Determine the (x, y) coordinate at the center of the cell enclosing the given text.  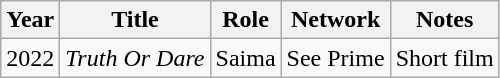
Title (135, 20)
See Prime (336, 58)
Notes (444, 20)
2022 (30, 58)
Truth Or Dare (135, 58)
Short film (444, 58)
Role (246, 20)
Network (336, 20)
Year (30, 20)
Saima (246, 58)
